From the cell containing the given text, extract its center point as (X, Y) coordinate. 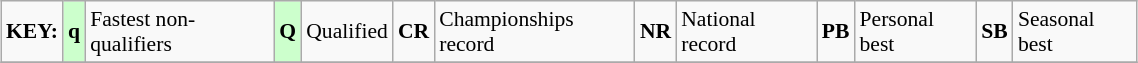
Seasonal best (1075, 32)
Championships record (534, 32)
Qualified (347, 32)
Fastest non-qualifiers (180, 32)
CR (414, 32)
SB (994, 32)
National record (746, 32)
NR (656, 32)
Personal best (916, 32)
q (74, 32)
PB (836, 32)
Q (288, 32)
KEY: (32, 32)
